Locate the cell with the specified text and output its [X, Y] center coordinate. 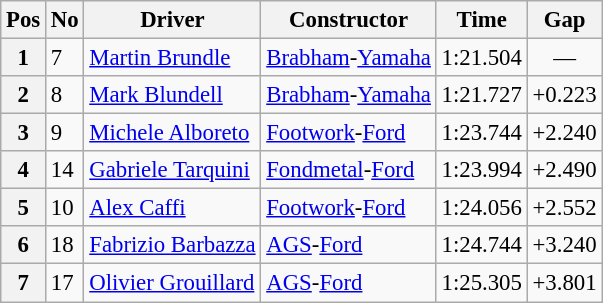
No [65, 20]
5 [24, 208]
+2.490 [564, 170]
Olivier Grouillard [172, 283]
9 [65, 133]
18 [65, 245]
1:21.727 [482, 95]
1:25.305 [482, 283]
Alex Caffi [172, 208]
1 [24, 58]
+3.240 [564, 245]
Gabriele Tarquini [172, 170]
14 [65, 170]
Fondmetal-Ford [348, 170]
Michele Alboreto [172, 133]
1:24.056 [482, 208]
+3.801 [564, 283]
+2.552 [564, 208]
— [564, 58]
3 [24, 133]
6 [24, 245]
Driver [172, 20]
1:24.744 [482, 245]
Constructor [348, 20]
10 [65, 208]
+2.240 [564, 133]
Time [482, 20]
Gap [564, 20]
+0.223 [564, 95]
4 [24, 170]
1:23.744 [482, 133]
Pos [24, 20]
Martin Brundle [172, 58]
8 [65, 95]
1:21.504 [482, 58]
1:23.994 [482, 170]
Mark Blundell [172, 95]
Fabrizio Barbazza [172, 245]
2 [24, 95]
17 [65, 283]
